Output the [x, y] coordinate of the center of the cell containing the given text.  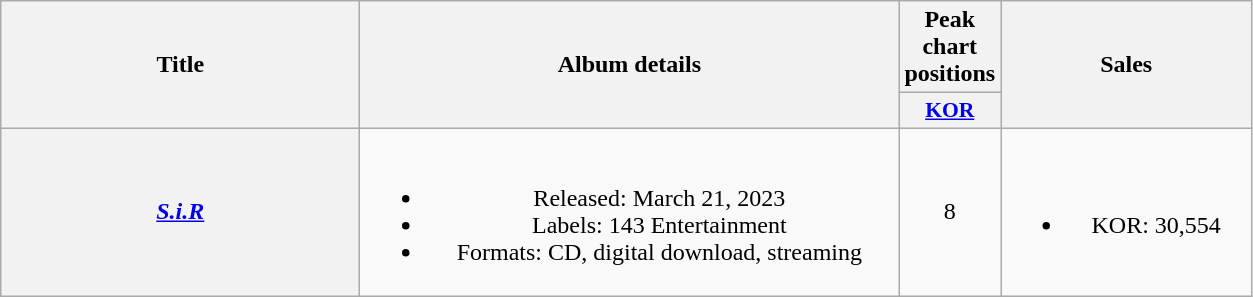
KOR [950, 111]
Sales [1126, 65]
Peak chart positions [950, 47]
S.i.R [180, 212]
KOR: 30,554 [1126, 212]
Released: March 21, 2023Labels: 143 EntertainmentFormats: CD, digital download, streaming [630, 212]
Title [180, 65]
Album details [630, 65]
8 [950, 212]
